Determine the (X, Y) coordinate at the center of the cell enclosing the given text.  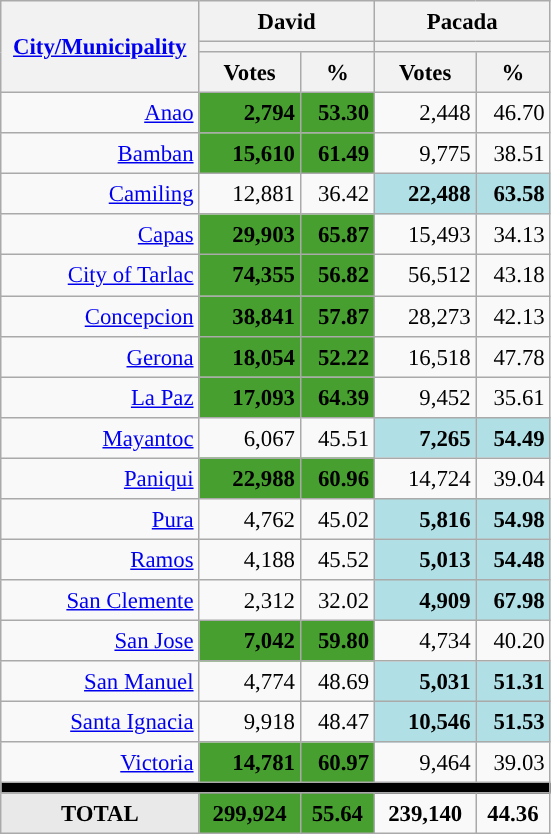
4,188 (250, 560)
51.53 (513, 722)
56.82 (337, 276)
4,774 (250, 682)
299,924 (250, 814)
Ramos (100, 560)
53.30 (337, 114)
48.47 (337, 722)
46.70 (513, 114)
32.02 (337, 600)
Santa Ignacia (100, 722)
4,909 (424, 600)
Bamban (100, 154)
61.49 (337, 154)
5,013 (424, 560)
4,734 (424, 640)
TOTAL (100, 814)
56,512 (424, 276)
4,762 (250, 520)
52.22 (337, 356)
64.39 (337, 398)
2,312 (250, 600)
18,054 (250, 356)
5,031 (424, 682)
David (287, 22)
Concepcion (100, 316)
15,493 (424, 234)
22,488 (424, 194)
34.13 (513, 234)
45.02 (337, 520)
San Clemente (100, 600)
Pura (100, 520)
36.42 (337, 194)
59.80 (337, 640)
Capas (100, 234)
67.98 (513, 600)
15,610 (250, 154)
38.51 (513, 154)
Pacada (462, 22)
Mayantoc (100, 438)
43.18 (513, 276)
22,988 (250, 478)
Gerona (100, 356)
17,093 (250, 398)
28,273 (424, 316)
14,781 (250, 762)
7,265 (424, 438)
Paniqui (100, 478)
29,903 (250, 234)
42.13 (513, 316)
San Manuel (100, 682)
Anao (100, 114)
10,546 (424, 722)
65.87 (337, 234)
39.03 (513, 762)
38,841 (250, 316)
9,775 (424, 154)
16,518 (424, 356)
57.87 (337, 316)
55.64 (337, 814)
239,140 (424, 814)
La Paz (100, 398)
63.58 (513, 194)
35.61 (513, 398)
San Jose (100, 640)
Camiling (100, 194)
2,448 (424, 114)
60.96 (337, 478)
51.31 (513, 682)
9,452 (424, 398)
74,355 (250, 276)
47.78 (513, 356)
12,881 (250, 194)
5,816 (424, 520)
City of Tarlac (100, 276)
54.49 (513, 438)
9,464 (424, 762)
6,067 (250, 438)
7,042 (250, 640)
44.36 (513, 814)
54.98 (513, 520)
9,918 (250, 722)
City/Municipality (100, 47)
48.69 (337, 682)
60.97 (337, 762)
39.04 (513, 478)
45.51 (337, 438)
2,794 (250, 114)
54.48 (513, 560)
45.52 (337, 560)
14,724 (424, 478)
Victoria (100, 762)
40.20 (513, 640)
